Pinpoint the cell where the given text exists, returning its [x, y] midpoint coordinate. 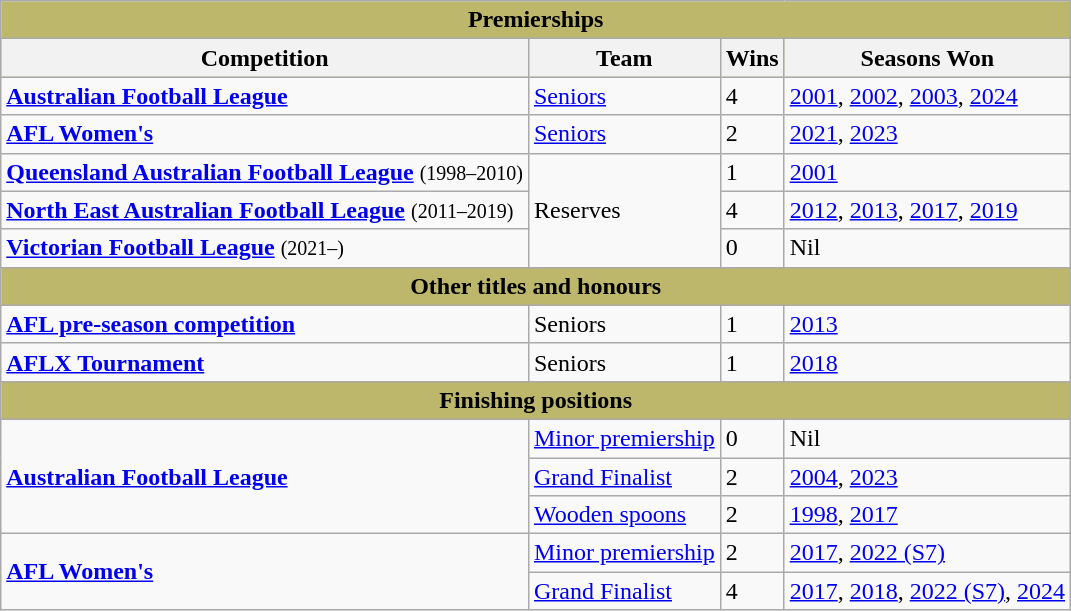
AFL pre-season competition [265, 324]
2012, 2013, 2017, 2019 [927, 210]
Team [624, 58]
2017, 2022 (S7) [927, 553]
2018 [927, 362]
2017, 2018, 2022 (S7), 2024 [927, 591]
Wooden spoons [624, 515]
North East Australian Football League (2011–2019) [265, 210]
2013 [927, 324]
Queensland Australian Football League (1998–2010) [265, 172]
Finishing positions [536, 400]
Reserves [624, 210]
Other titles and honours [536, 286]
2004, 2023 [927, 477]
Wins [752, 58]
Victorian Football League (2021–) [265, 248]
2001 [927, 172]
AFLX Tournament [265, 362]
1998, 2017 [927, 515]
2021, 2023 [927, 134]
2001, 2002, 2003, 2024 [927, 96]
Competition [265, 58]
Seasons Won [927, 58]
Premierships [536, 20]
